Pinpoint the cell where the given text exists, returning its (x, y) midpoint coordinate. 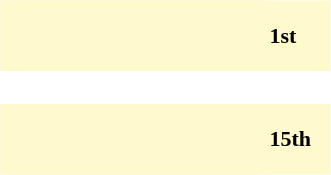
15th (296, 139)
1st (296, 35)
